Scan for the cell matching the given text and deliver its [X, Y] coordinate at center. 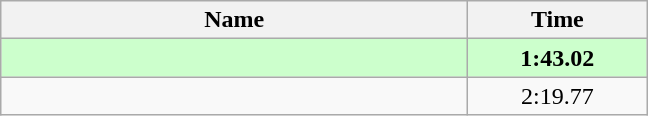
Name [234, 20]
2:19.77 [558, 96]
1:43.02 [558, 58]
Time [558, 20]
